Find where the given text appears and provide that cell's center as [x, y] coordinate. 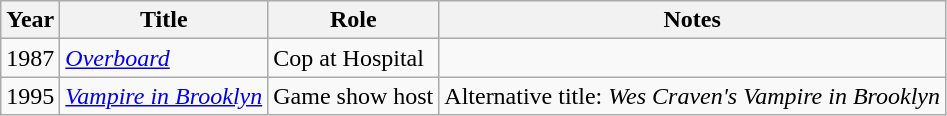
Title [164, 20]
Alternative title: Wes Craven's Vampire in Brooklyn [692, 96]
Role [354, 20]
1987 [30, 58]
1995 [30, 96]
Notes [692, 20]
Year [30, 20]
Vampire in Brooklyn [164, 96]
Game show host [354, 96]
Cop at Hospital [354, 58]
Overboard [164, 58]
